Return the (X, Y) coordinate for the center point of the cell that contains the specified text.  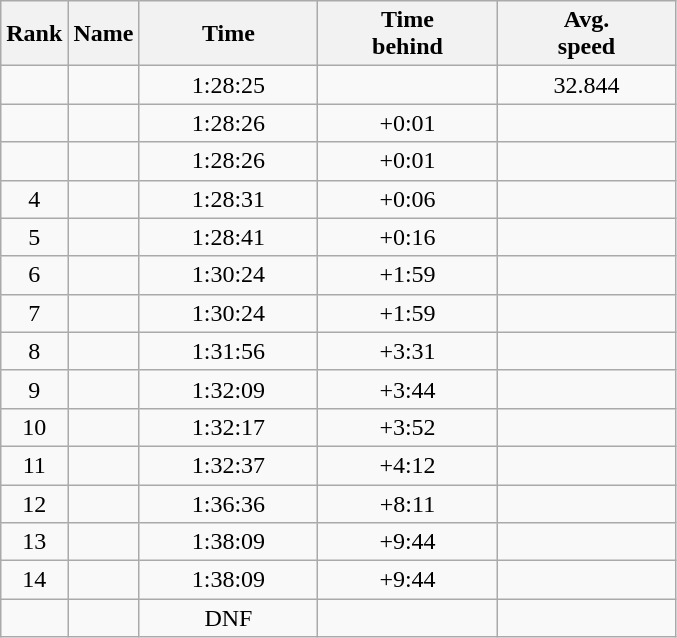
+3:31 (408, 351)
10 (34, 427)
+4:12 (408, 465)
1:28:25 (228, 85)
4 (34, 199)
Time (228, 34)
1:31:56 (228, 351)
5 (34, 237)
7 (34, 313)
6 (34, 275)
+3:44 (408, 389)
9 (34, 389)
DNF (228, 618)
1:28:41 (228, 237)
12 (34, 503)
1:32:09 (228, 389)
Timebehind (408, 34)
1:32:17 (228, 427)
32.844 (586, 85)
13 (34, 542)
+0:16 (408, 237)
1:36:36 (228, 503)
Avg.speed (586, 34)
1:28:31 (228, 199)
Name (104, 34)
+8:11 (408, 503)
Rank (34, 34)
+0:06 (408, 199)
14 (34, 580)
1:32:37 (228, 465)
8 (34, 351)
+3:52 (408, 427)
11 (34, 465)
